Provide the [X, Y] coordinate of the cell's center where the given text is located.  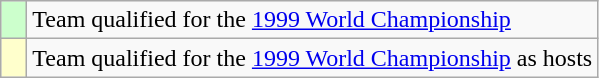
Team qualified for the 1999 World Championship [312, 20]
Team qualified for the 1999 World Championship as hosts [312, 58]
